Find where the given text appears and provide that cell's center as [x, y] coordinate. 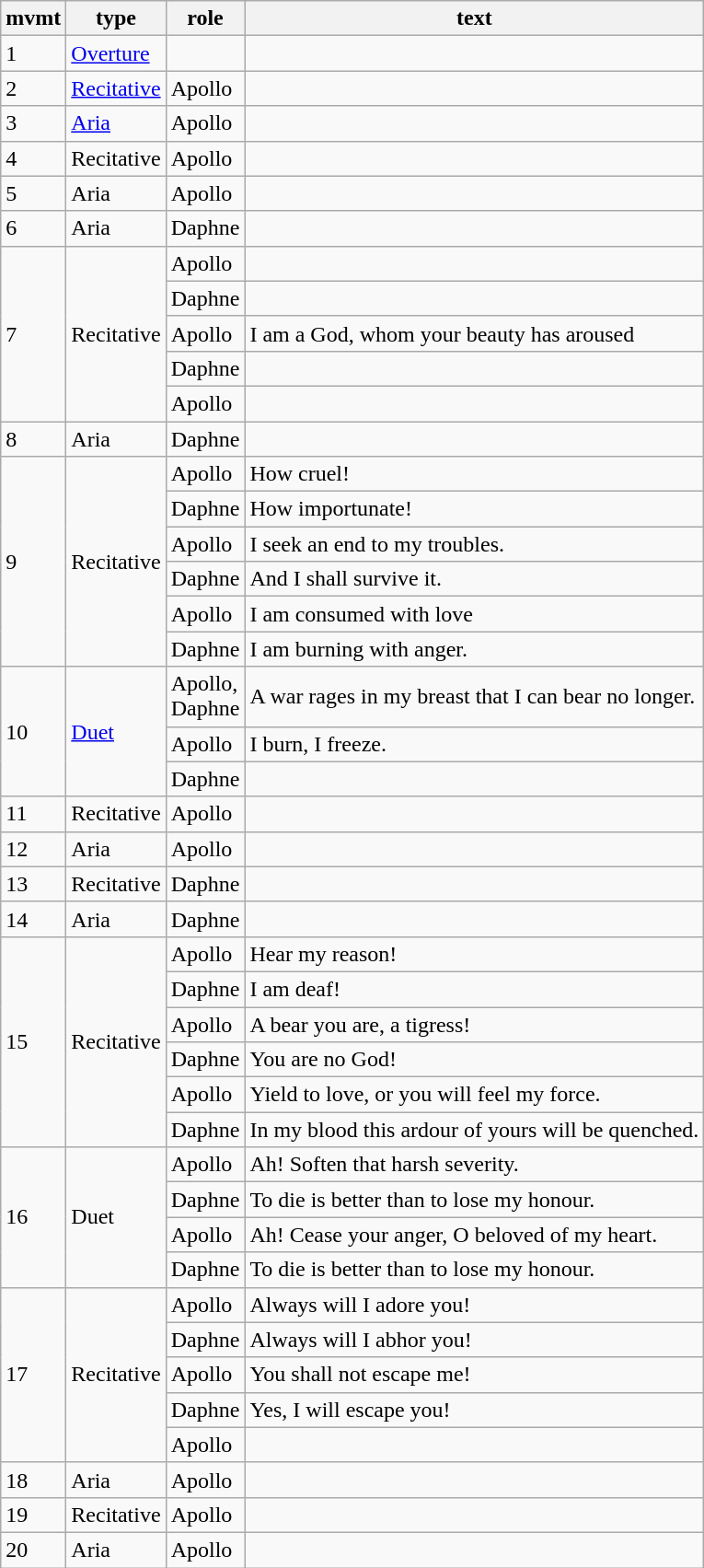
12 [33, 849]
Always will I abhor you! [475, 1340]
18 [33, 1480]
How importunate! [475, 509]
Apollo,Daphne [205, 696]
I seek an end to my troubles. [475, 544]
19 [33, 1515]
type [116, 18]
text [475, 18]
Yes, I will escape you! [475, 1410]
I am a God, whom your beauty has aroused [475, 333]
Hear my reason! [475, 954]
10 [33, 731]
Ah! Cease your anger, O beloved of my heart. [475, 1235]
Always will I adore you! [475, 1305]
Ah! Soften that harsh severity. [475, 1165]
2 [33, 88]
11 [33, 814]
Yield to love, or you will feel my force. [475, 1095]
6 [33, 228]
You shall not escape me! [475, 1375]
14 [33, 919]
Overture [116, 53]
In my blood this ardour of yours will be quenched. [475, 1130]
I burn, I freeze. [475, 744]
I am deaf! [475, 989]
role [205, 18]
A war rages in my breast that I can bear no longer. [475, 696]
13 [33, 884]
4 [33, 158]
20 [33, 1550]
5 [33, 193]
17 [33, 1375]
I am burning with anger. [475, 649]
9 [33, 562]
8 [33, 439]
How cruel! [475, 474]
15 [33, 1041]
1 [33, 53]
mvmt [33, 18]
You are no God! [475, 1060]
3 [33, 123]
I am consumed with love [475, 614]
A bear you are, a tigress! [475, 1025]
16 [33, 1217]
7 [33, 333]
And I shall survive it. [475, 579]
